Pinpoint the cell where the given text exists, returning its [x, y] midpoint coordinate. 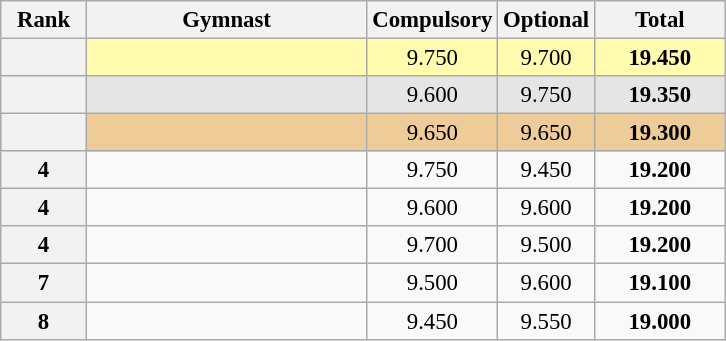
7 [44, 283]
19.450 [660, 58]
8 [44, 321]
19.300 [660, 133]
Total [660, 20]
Optional [546, 20]
9.550 [546, 321]
Compulsory [432, 20]
19.350 [660, 95]
19.000 [660, 321]
Gymnast [226, 20]
19.100 [660, 283]
Rank [44, 20]
